Output the (X, Y) coordinate of the center of the cell containing the given text.  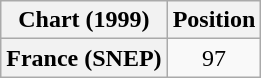
France (SNEP) (84, 58)
Chart (1999) (84, 20)
97 (214, 58)
Position (214, 20)
